Pinpoint the cell where the given text exists, returning its (x, y) midpoint coordinate. 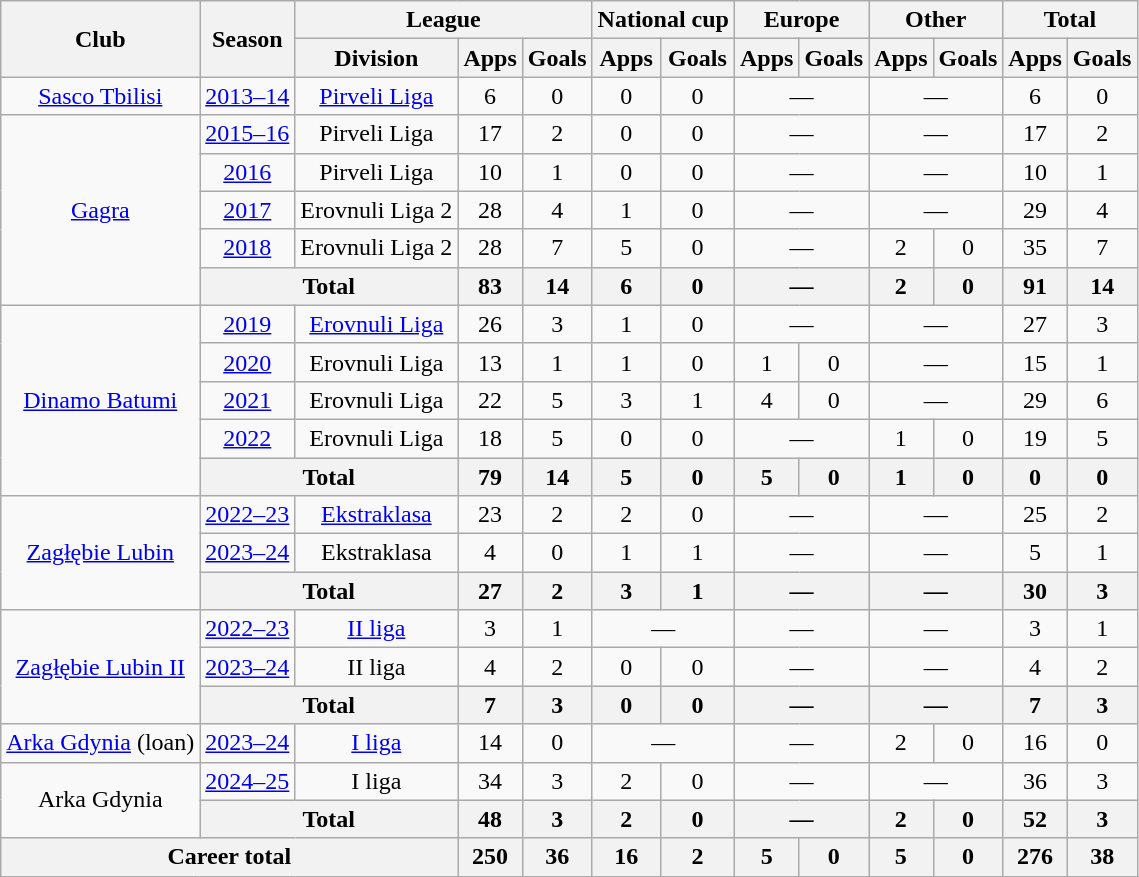
30 (1035, 591)
48 (490, 819)
Dinamo Batumi (100, 400)
22 (490, 400)
League (444, 20)
2020 (248, 362)
National cup (663, 20)
Europe (801, 20)
23 (490, 515)
Division (376, 58)
Arka Gdynia (100, 800)
91 (1035, 286)
2016 (248, 172)
26 (490, 324)
Season (248, 39)
38 (1102, 857)
25 (1035, 515)
Sasco Tbilisi (100, 96)
2018 (248, 248)
Zagłębie Lubin II (100, 667)
2017 (248, 210)
18 (490, 438)
2024–25 (248, 781)
250 (490, 857)
15 (1035, 362)
2015–16 (248, 134)
Club (100, 39)
19 (1035, 438)
2013–14 (248, 96)
Gagra (100, 210)
13 (490, 362)
2021 (248, 400)
Zagłębie Lubin (100, 553)
34 (490, 781)
2022 (248, 438)
Arka Gdynia (loan) (100, 743)
52 (1035, 819)
276 (1035, 857)
83 (490, 286)
Other (936, 20)
35 (1035, 248)
2019 (248, 324)
79 (490, 477)
Career total (230, 857)
